Extract the (X, Y) coordinate from the center of the cell holding the provided text.  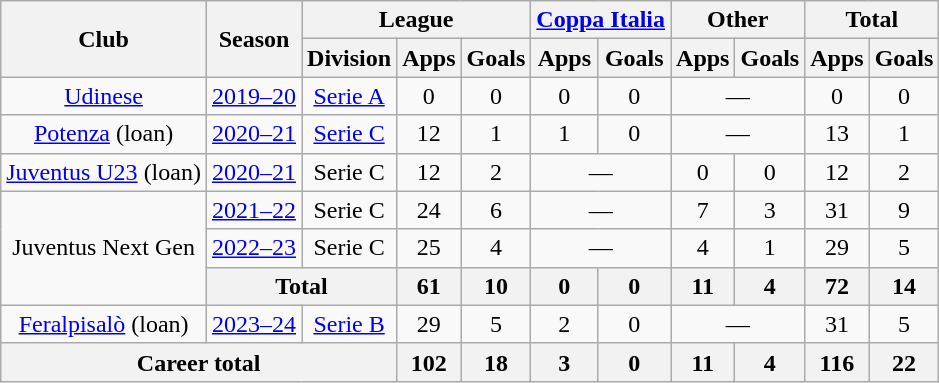
League (416, 20)
24 (429, 210)
116 (837, 362)
Juventus Next Gen (104, 248)
Juventus U23 (loan) (104, 172)
Career total (199, 362)
Other (738, 20)
Serie B (350, 324)
Feralpisalò (loan) (104, 324)
Potenza (loan) (104, 134)
14 (904, 286)
22 (904, 362)
Udinese (104, 96)
Serie A (350, 96)
9 (904, 210)
102 (429, 362)
2023–24 (254, 324)
Season (254, 39)
10 (496, 286)
Division (350, 58)
13 (837, 134)
Club (104, 39)
61 (429, 286)
6 (496, 210)
72 (837, 286)
7 (703, 210)
2021–22 (254, 210)
2022–23 (254, 248)
25 (429, 248)
2019–20 (254, 96)
18 (496, 362)
Coppa Italia (601, 20)
